Pinpoint the cell where the given text exists, returning its [X, Y] midpoint coordinate. 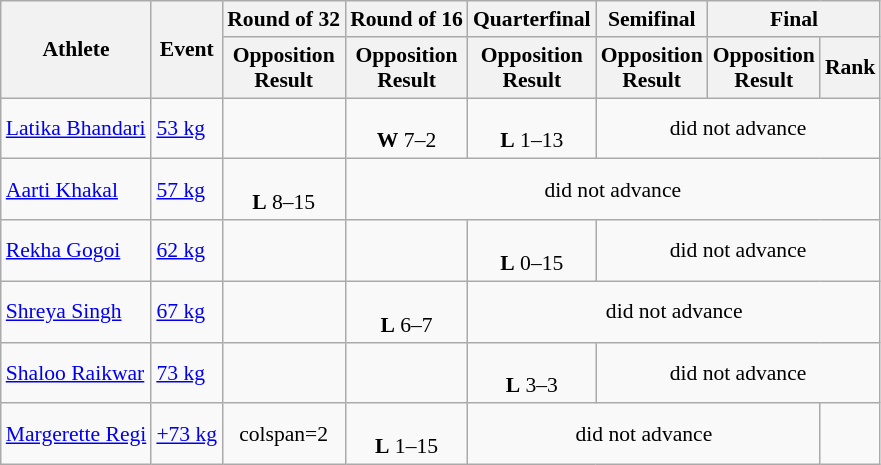
L 3–3 [532, 372]
73 kg [186, 372]
53 kg [186, 128]
Event [186, 50]
Round of 32 [284, 19]
colspan=2 [284, 434]
W 7–2 [406, 128]
L 1–15 [406, 434]
67 kg [186, 312]
Shaloo Raikwar [76, 372]
Round of 16 [406, 19]
Latika Bhandari [76, 128]
L 8–15 [284, 190]
62 kg [186, 250]
+73 kg [186, 434]
L 1–13 [532, 128]
Rank [850, 68]
Athlete [76, 50]
Rekha Gogoi [76, 250]
L 0–15 [532, 250]
Final [794, 19]
L 6–7 [406, 312]
57 kg [186, 190]
Semifinal [652, 19]
Margerette Regi [76, 434]
Aarti Khakal [76, 190]
Quarterfinal [532, 19]
Shreya Singh [76, 312]
